Detect which cell encompasses the target text, then output its [x, y] center coordinate. 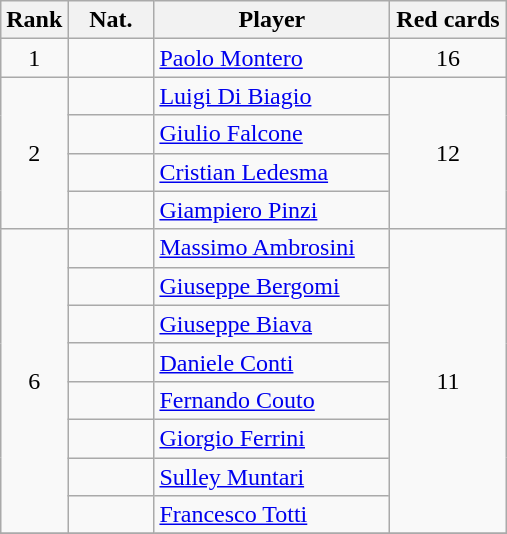
Giampiero Pinzi [272, 210]
2 [34, 153]
Giulio Falcone [272, 134]
6 [34, 381]
Fernando Couto [272, 400]
Francesco Totti [272, 515]
Sulley Muntari [272, 477]
Daniele Conti [272, 362]
12 [448, 153]
11 [448, 381]
Cristian Ledesma [272, 172]
Nat. [111, 20]
16 [448, 58]
Paolo Montero [272, 58]
Giorgio Ferrini [272, 438]
Massimo Ambrosini [272, 248]
Giuseppe Biava [272, 324]
Luigi Di Biagio [272, 96]
Giuseppe Bergomi [272, 286]
1 [34, 58]
Rank [34, 20]
Red cards [448, 20]
Player [272, 20]
